Extract the [X, Y] coordinate from the center of the cell holding the provided text.  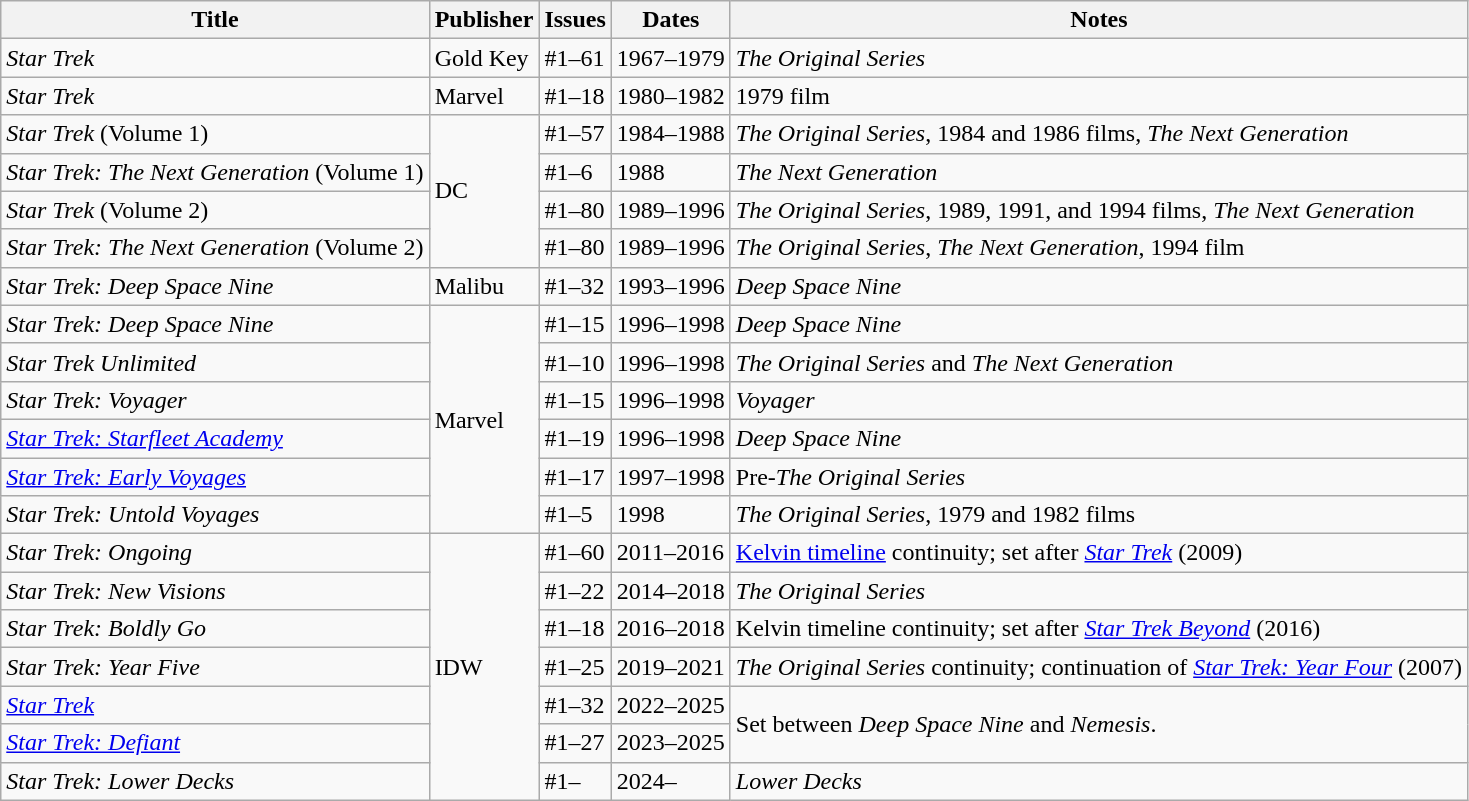
Star Trek: The Next Generation (Volume 2) [215, 248]
2019–2021 [670, 667]
2022–2025 [670, 705]
#1–25 [575, 667]
Dates [670, 20]
DC [484, 191]
1993–1996 [670, 286]
#1– [575, 781]
Kelvin timeline continuity; set after Star Trek (2009) [1098, 553]
#1–57 [575, 134]
The Original Series and The Next Generation [1098, 362]
Star Trek: Year Five [215, 667]
2023–2025 [670, 743]
Star Trek: The Next Generation (Volume 1) [215, 172]
Star Trek: New Visions [215, 591]
Notes [1098, 20]
The Original Series, 1989, 1991, and 1994 films, The Next Generation [1098, 210]
The Original Series, The Next Generation, 1994 film [1098, 248]
Star Trek: Voyager [215, 400]
Star Trek: Lower Decks [215, 781]
#1–5 [575, 515]
#1–19 [575, 438]
#1–61 [575, 58]
2024– [670, 781]
Publisher [484, 20]
#1–60 [575, 553]
1984–1988 [670, 134]
Star Trek Unlimited [215, 362]
Star Trek: Untold Voyages [215, 515]
Voyager [1098, 400]
1967–1979 [670, 58]
1980–1982 [670, 96]
1988 [670, 172]
1997–1998 [670, 477]
The Original Series continuity; continuation of Star Trek: Year Four (2007) [1098, 667]
Set between Deep Space Nine and Nemesis. [1098, 724]
The Original Series, 1984 and 1986 films, The Next Generation [1098, 134]
2011–2016 [670, 553]
Malibu [484, 286]
Star Trek: Defiant [215, 743]
Kelvin timeline continuity; set after Star Trek Beyond (2016) [1098, 629]
Star Trek (Volume 2) [215, 210]
2014–2018 [670, 591]
Star Trek: Starfleet Academy [215, 438]
2016–2018 [670, 629]
Gold Key [484, 58]
Star Trek: Boldly Go [215, 629]
The Next Generation [1098, 172]
Star Trek (Volume 1) [215, 134]
The Original Series, 1979 and 1982 films [1098, 515]
Issues [575, 20]
IDW [484, 667]
Lower Decks [1098, 781]
1998 [670, 515]
1979 film [1098, 96]
#1–10 [575, 362]
#1–27 [575, 743]
#1–22 [575, 591]
Star Trek: Early Voyages [215, 477]
Pre-The Original Series [1098, 477]
#1–17 [575, 477]
#1–6 [575, 172]
Title [215, 20]
Star Trek: Ongoing [215, 553]
